Search for the cell housing the specified text and yield its [x, y] center coordinate. 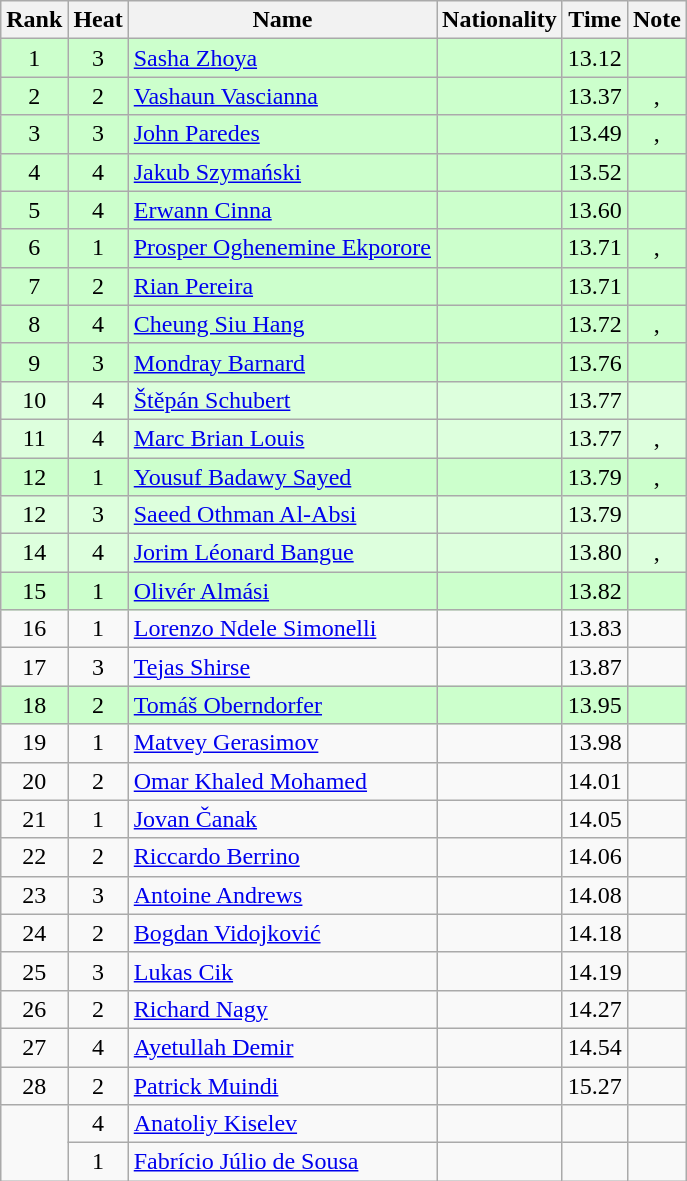
Patrick Muindi [282, 1085]
Sasha Zhoya [282, 58]
15 [34, 591]
14.01 [594, 781]
14.06 [594, 857]
6 [34, 248]
Nationality [500, 20]
13.72 [594, 324]
13.52 [594, 172]
15.27 [594, 1085]
Riccardo Berrino [282, 857]
11 [34, 438]
Rank [34, 20]
Rian Pereira [282, 286]
13.37 [594, 96]
13.83 [594, 629]
Cheung Siu Hang [282, 324]
14.54 [594, 1047]
Marc Brian Louis [282, 438]
13.49 [594, 134]
5 [34, 210]
10 [34, 400]
14 [34, 553]
16 [34, 629]
Matvey Gerasimov [282, 743]
13.80 [594, 553]
13.95 [594, 705]
23 [34, 895]
13.76 [594, 362]
9 [34, 362]
John Paredes [282, 134]
14.27 [594, 1009]
Mondray Barnard [282, 362]
Prosper Oghenemine Ekporore [282, 248]
Anatoliy Kiselev [282, 1124]
Olivér Almási [282, 591]
Jovan Čanak [282, 819]
22 [34, 857]
26 [34, 1009]
19 [34, 743]
Note [656, 20]
Omar Khaled Mohamed [282, 781]
Tomáš Oberndorfer [282, 705]
25 [34, 971]
8 [34, 324]
20 [34, 781]
13.82 [594, 591]
Richard Nagy [282, 1009]
24 [34, 933]
13.12 [594, 58]
Saeed Othman Al-Absi [282, 515]
Vashaun Vascianna [282, 96]
14.19 [594, 971]
18 [34, 705]
13.87 [594, 667]
13.98 [594, 743]
14.08 [594, 895]
Jorim Léonard Bangue [282, 553]
17 [34, 667]
Yousuf Badawy Sayed [282, 477]
Ayetullah Demir [282, 1047]
7 [34, 286]
Time [594, 20]
Antoine Andrews [282, 895]
Name [282, 20]
28 [34, 1085]
Lukas Cik [282, 971]
Jakub Szymański [282, 172]
27 [34, 1047]
Štěpán Schubert [282, 400]
Erwann Cinna [282, 210]
21 [34, 819]
13.60 [594, 210]
Lorenzo Ndele Simonelli [282, 629]
Tejas Shirse [282, 667]
Fabrício Júlio de Sousa [282, 1162]
14.18 [594, 933]
14.05 [594, 819]
Bogdan Vidojković [282, 933]
Heat [98, 20]
